Locate the cell with the specified text and output its [x, y] center coordinate. 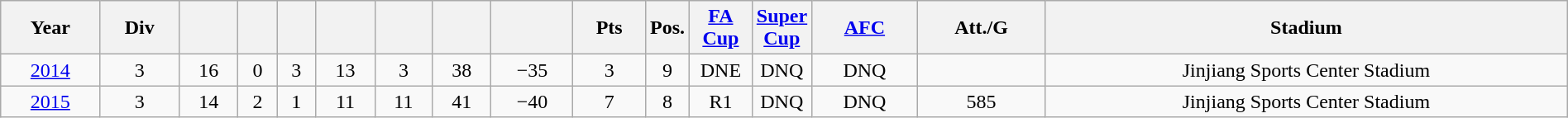
38 [461, 70]
2 [258, 101]
2015 [50, 101]
1 [296, 101]
41 [461, 101]
−40 [533, 101]
Year [50, 28]
DNE [721, 70]
AFC [864, 28]
7 [610, 101]
0 [258, 70]
Stadium [1307, 28]
Div [140, 28]
R1 [721, 101]
FA Cup [721, 28]
−35 [533, 70]
Pos. [667, 28]
16 [208, 70]
14 [208, 101]
Super Cup [782, 28]
13 [346, 70]
Att./G [982, 28]
2014 [50, 70]
8 [667, 101]
585 [982, 101]
9 [667, 70]
Pts [610, 28]
